Return the (x, y) coordinate for the center point of the cell that contains the specified text.  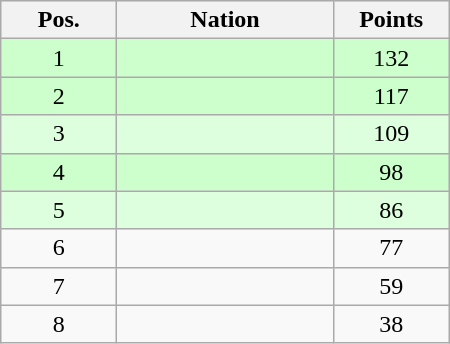
77 (391, 248)
38 (391, 324)
117 (391, 96)
86 (391, 210)
Pos. (59, 20)
2 (59, 96)
4 (59, 172)
8 (59, 324)
1 (59, 58)
5 (59, 210)
59 (391, 286)
Points (391, 20)
109 (391, 134)
132 (391, 58)
3 (59, 134)
7 (59, 286)
6 (59, 248)
Nation (225, 20)
98 (391, 172)
